Search for the cell housing the specified text and yield its [X, Y] center coordinate. 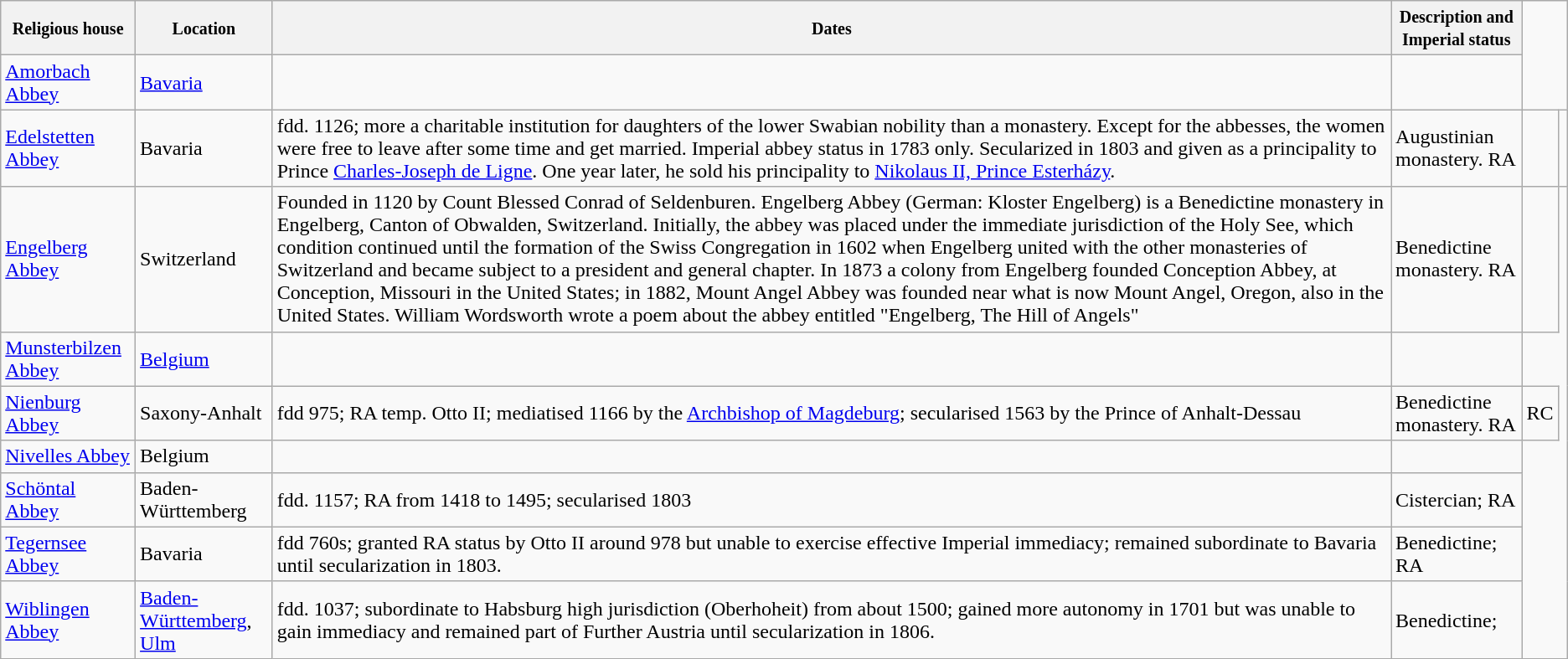
fdd. 1157; RA from 1418 to 1495; secularised 1803 [831, 499]
fdd 975; RA temp. Otto II; mediatised 1166 by the Archbishop of Magdeburg; secularised 1563 by the Prince of Anhalt-Dessau [831, 414]
Baden-Württemberg [204, 499]
Nivelles Abbey [69, 456]
Munsterbilzen Abbey [69, 358]
Benedictine; RA [1457, 554]
Tegernsee Abbey [69, 554]
RC [1540, 414]
Description and Imperial status [1457, 28]
Edelstetten Abbey [69, 148]
Amorbach Abbey [69, 82]
Religious house [69, 28]
Schöntal Abbey [69, 499]
Switzerland [204, 260]
Augustinian monastery. RA [1457, 148]
Benedictine; [1457, 620]
Dates [831, 28]
Nienburg Abbey [69, 414]
Wiblingen Abbey [69, 620]
Engelberg Abbey [69, 260]
Location [204, 28]
Cistercian; RA [1457, 499]
Saxony-Anhalt [204, 414]
Baden-Württemberg, Ulm [204, 620]
